Output the [X, Y] coordinate of the center of the cell containing the given text.  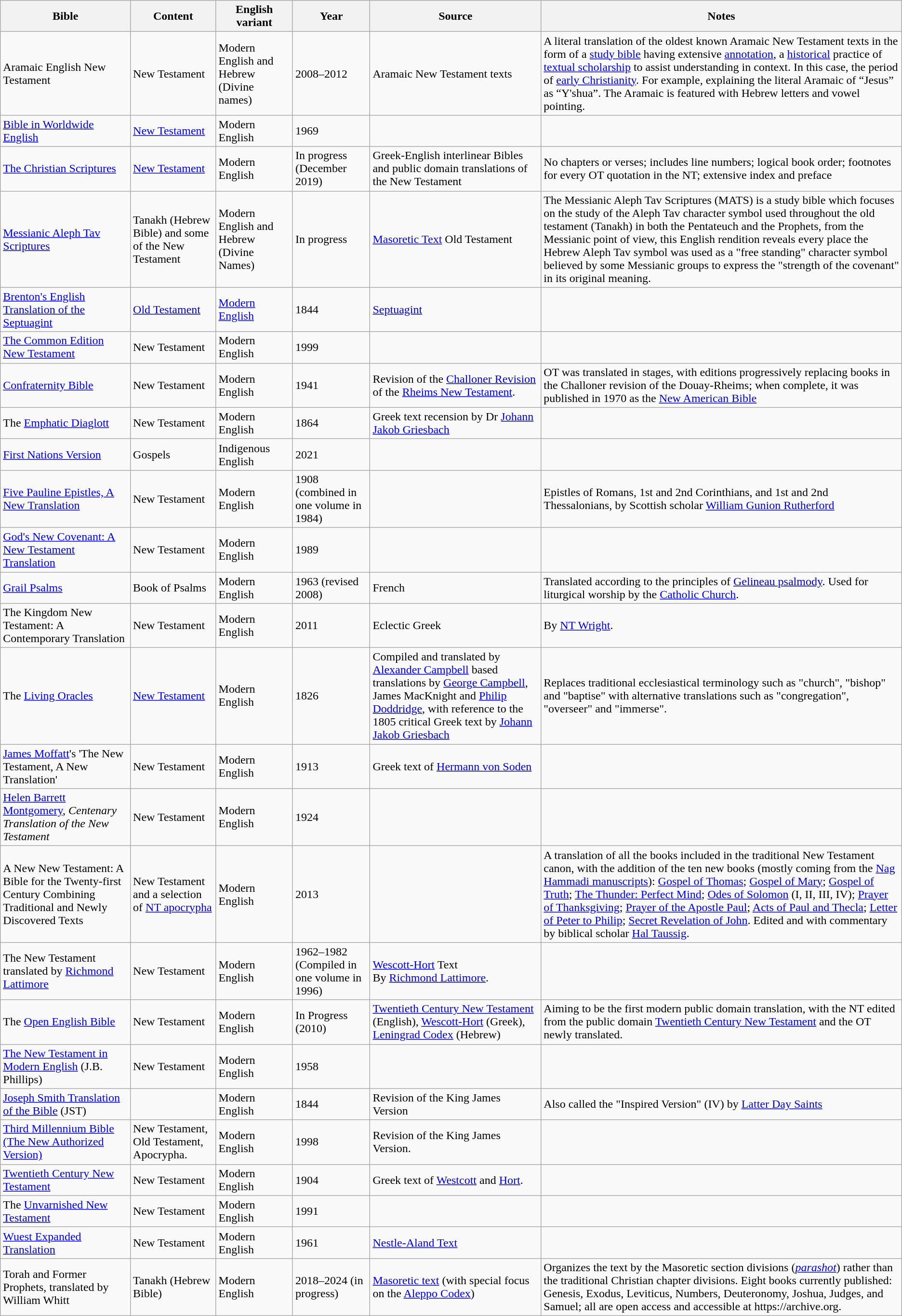
The Living Oracles [66, 696]
1969 [331, 131]
Content [173, 16]
2011 [331, 626]
Brenton's English Translation of the Septuagint [66, 309]
The New Testament translated by Richmond Lattimore [66, 971]
The Open English Bible [66, 1022]
Messianic Aleph Tav Scriptures [66, 239]
1989 [331, 550]
Epistles of Romans, 1st and 2nd Corinthians, and 1st and 2nd Thessalonians, by Scottish scholar William Gunion Rutherford [721, 498]
The New Testament in Modern English (J.B. Phillips) [66, 1066]
Also called the "Inspired Version" (IV) by Latter Day Saints [721, 1104]
Joseph Smith Translation of the Bible (JST) [66, 1104]
Greek text of Westcott and Hort. [456, 1180]
New Testament, Old Testament, Apocrypha. [173, 1142]
By NT Wright. [721, 626]
1963 (revised 2008) [331, 587]
The Common Edition New Testament [66, 347]
Third Millennium Bible (The New Authorized Version) [66, 1142]
Twentieth Century New Testament [66, 1180]
Helen Barrett Montgomery, Centenary Translation of the New Testament [66, 818]
Modern English and Hebrew (Divine names) [254, 73]
Greek-English interlinear Bibles and public domain translations of the New Testament [456, 169]
2021 [331, 454]
Year [331, 16]
Gospels [173, 454]
Greek text of Hermann von Soden [456, 766]
Grail Psalms [66, 587]
1958 [331, 1066]
Tanakh (Hebrew Bible) and some of the New Testament [173, 239]
In progress (December 2019) [331, 169]
Masoretic text (with special focus on the Aleppo Codex) [456, 1287]
Septuagint [456, 309]
1826 [331, 696]
Twentieth Century New Testament (English), Wescott-Hort (Greek), Leningrad Codex (Hebrew) [456, 1022]
God's New Covenant: A New Testament Translation [66, 550]
The Christian Scriptures [66, 169]
Bible in Worldwide English [66, 131]
1998 [331, 1142]
1962–1982 (Compiled in one volume in 1996) [331, 971]
In progress [331, 239]
Greek text recension by Dr Johann Jakob Griesbach [456, 423]
Old Testament [173, 309]
The Kingdom New Testament: A Contemporary Translation [66, 626]
In Progress (2010) [331, 1022]
Revision of the King James Version [456, 1104]
Source [456, 16]
Masoretic Text Old Testament [456, 239]
1941 [331, 385]
Torah and Former Prophets, translated by William Whitt [66, 1287]
2013 [331, 894]
2018–2024 (in progress) [331, 1287]
1991 [331, 1211]
1904 [331, 1180]
1864 [331, 423]
Revision of the King James Version. [456, 1142]
Eclectic Greek [456, 626]
Tanakh (Hebrew Bible) [173, 1287]
Translated according to the principles of Gelineau psalmody. Used for liturgical worship by the Catholic Church. [721, 587]
A New New Testament: A Bible for the Twenty-first Century Combining Traditional and Newly Discovered Texts [66, 894]
James Moffatt's 'The New Testament, A New Translation' [66, 766]
Notes [721, 16]
Revision of the Challoner Revision of the Rheims New Testament. [456, 385]
1961 [331, 1243]
Nestle-Aland Text [456, 1243]
2008–2012 [331, 73]
The Unvarnished New Testament [66, 1211]
French [456, 587]
Wescott-Hort TextBy Richmond Lattimore. [456, 971]
1913 [331, 766]
New Testament and a selection of NT apocrypha [173, 894]
Modern English and Hebrew (Divine Names) [254, 239]
1999 [331, 347]
Confraternity Bible [66, 385]
English variant [254, 16]
Indigenous English [254, 454]
Aramaic English New Testament [66, 73]
Wuest Expanded Translation [66, 1243]
No chapters or verses; includes line numbers; logical book order; footnotes for every OT quotation in the NT; extensive index and preface [721, 169]
Aramaic New Testament texts [456, 73]
The Emphatic Diaglott [66, 423]
1908 (combined in one volume in 1984) [331, 498]
1924 [331, 818]
Book of Psalms [173, 587]
Five Pauline Epistles, A New Translation [66, 498]
Bible [66, 16]
First Nations Version [66, 454]
